Find where the given text appears and provide that cell's center as [x, y] coordinate. 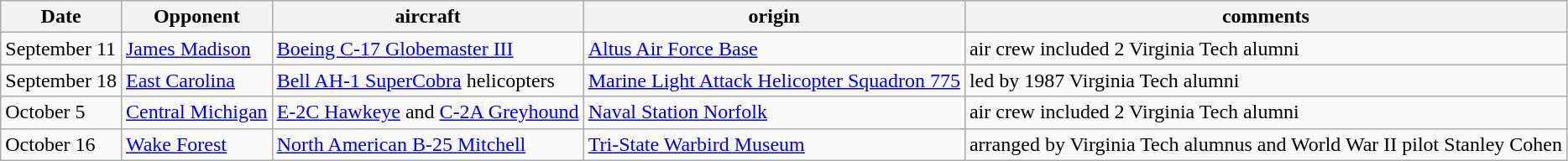
Boeing C-17 Globemaster III [428, 49]
September 18 [61, 80]
Central Michigan [196, 112]
Tri-State Warbird Museum [774, 144]
Naval Station Norfolk [774, 112]
October 16 [61, 144]
September 11 [61, 49]
Marine Light Attack Helicopter Squadron 775 [774, 80]
Altus Air Force Base [774, 49]
Bell AH-1 SuperCobra helicopters [428, 80]
arranged by Virginia Tech alumnus and World War II pilot Stanley Cohen [1266, 144]
aircraft [428, 17]
led by 1987 Virginia Tech alumni [1266, 80]
Date [61, 17]
Opponent [196, 17]
comments [1266, 17]
October 5 [61, 112]
E-2C Hawkeye and C-2A Greyhound [428, 112]
James Madison [196, 49]
North American B-25 Mitchell [428, 144]
East Carolina [196, 80]
Wake Forest [196, 144]
origin [774, 17]
